For the text-containing cell, return its midpoint in [X, Y] coordinate format. 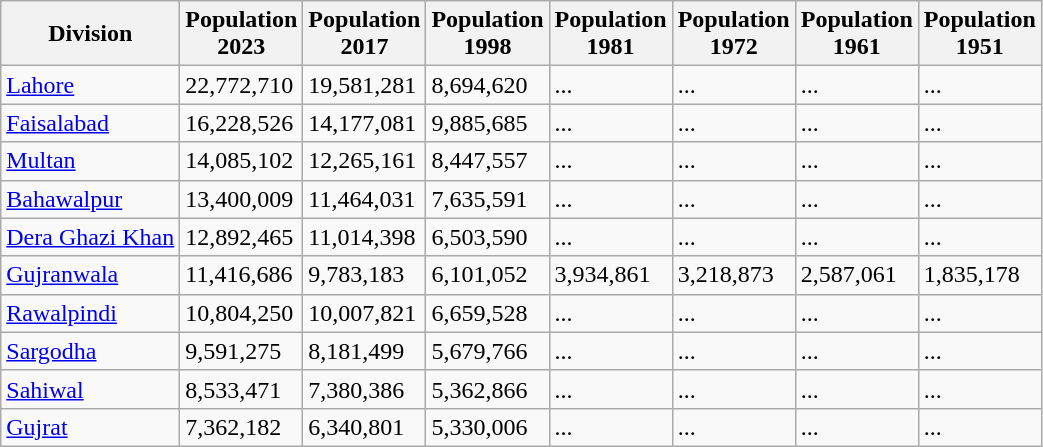
Multan [90, 161]
Dera Ghazi Khan [90, 237]
Population1951 [980, 34]
Faisalabad [90, 123]
Gujranwala [90, 275]
9,783,183 [364, 275]
12,892,465 [242, 237]
8,447,557 [488, 161]
10,007,821 [364, 313]
Population2017 [364, 34]
Bahawalpur [90, 199]
14,177,081 [364, 123]
Rawalpindi [90, 313]
2,587,061 [856, 275]
8,533,471 [242, 389]
7,362,182 [242, 427]
Population2023 [242, 34]
6,101,052 [488, 275]
16,228,526 [242, 123]
9,885,685 [488, 123]
3,934,861 [610, 275]
10,804,250 [242, 313]
11,464,031 [364, 199]
12,265,161 [364, 161]
11,416,686 [242, 275]
5,330,006 [488, 427]
Population1998 [488, 34]
Gujrat [90, 427]
11,014,398 [364, 237]
8,694,620 [488, 85]
Population1961 [856, 34]
5,362,866 [488, 389]
9,591,275 [242, 351]
8,181,499 [364, 351]
7,380,386 [364, 389]
Lahore [90, 85]
14,085,102 [242, 161]
6,503,590 [488, 237]
Sahiwal [90, 389]
13,400,009 [242, 199]
Division [90, 34]
5,679,766 [488, 351]
6,659,528 [488, 313]
1,835,178 [980, 275]
Population1972 [734, 34]
22,772,710 [242, 85]
6,340,801 [364, 427]
3,218,873 [734, 275]
7,635,591 [488, 199]
Sargodha [90, 351]
19,581,281 [364, 85]
Population1981 [610, 34]
